Determine the (x, y) coordinate at the center of the cell enclosing the given text.  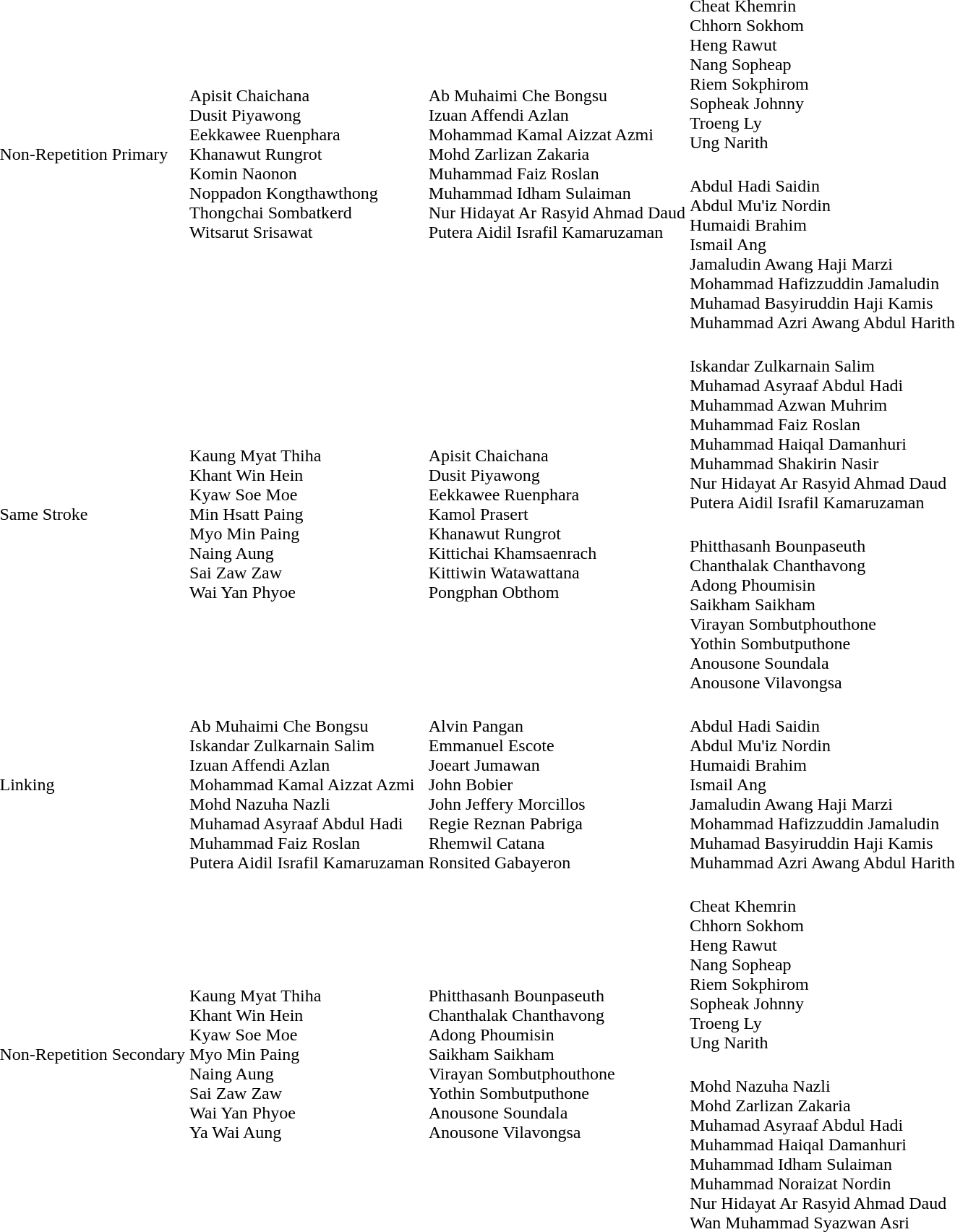
Kaung Myat ThihaKhant Win HeinKyaw Soe MoeMin Hsatt PaingMyo Min PaingNaing AungSai Zaw ZawWai Yan Phyoe (307, 515)
Alvin PanganEmmanuel EscoteJoeart JumawanJohn BobierJohn Jeffery MorcillosRegie Reznan PabrigaRhemwil CatanaRonsited Gabayeron (557, 784)
Apisit ChaichanaDusit PiyawongEekkawee RuenpharaKamol PrasertKhanawut RungrotKittichai KhamsaenrachKittiwin WatawattanaPongphan Obthom (557, 515)
